Provide the (X, Y) coordinate of the cell's center where the given text is located.  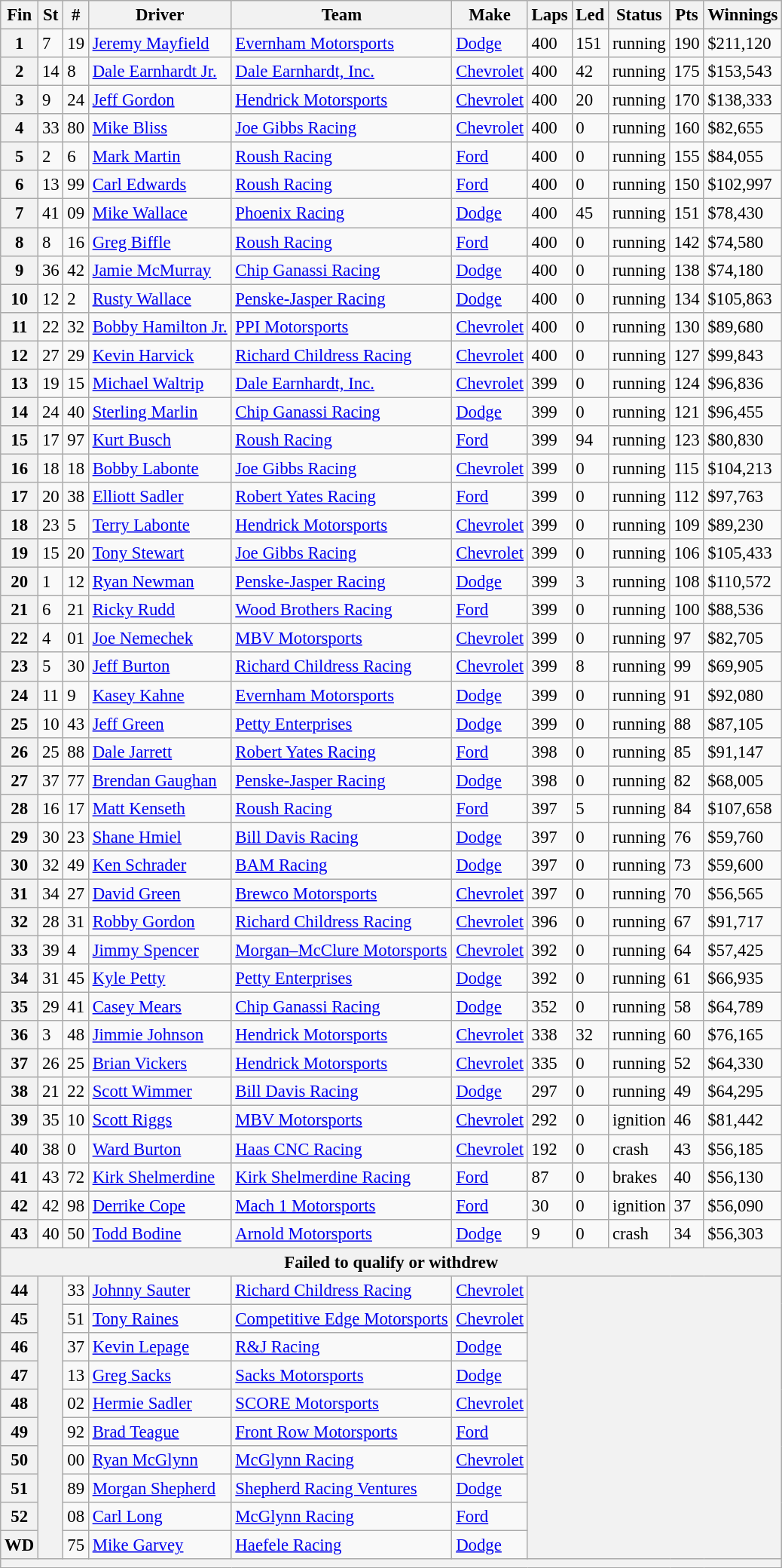
84 (687, 809)
$56,130 (743, 1177)
BAM Racing (342, 865)
Jeremy Mayfield (160, 44)
Mike Bliss (160, 128)
Ward Burton (160, 1149)
108 (687, 582)
Morgan Shepherd (160, 1489)
Carl Long (160, 1517)
109 (687, 525)
Jeff Burton (160, 667)
Competitive Edge Motorsports (342, 1318)
Failed to qualify or withdrew (392, 1262)
123 (687, 440)
106 (687, 553)
61 (687, 978)
$107,658 (743, 809)
64 (687, 951)
Kirk Shelmerdine Racing (342, 1177)
121 (687, 412)
$89,230 (743, 525)
00 (75, 1460)
WD (20, 1545)
60 (687, 1035)
142 (687, 242)
338 (550, 1035)
Casey Mears (160, 1007)
$82,705 (743, 639)
100 (687, 610)
335 (550, 1064)
190 (687, 44)
124 (687, 384)
Make (490, 15)
Ricky Rudd (160, 610)
Sacks Motorsports (342, 1375)
Arnold Motorsports (342, 1233)
67 (687, 922)
$105,863 (743, 299)
$91,147 (743, 752)
Shane Hmiel (160, 837)
Kirk Shelmerdine (160, 1177)
396 (550, 922)
Sterling Marlin (160, 412)
Winnings (743, 15)
Ryan Newman (160, 582)
Ryan McGlynn (160, 1460)
44 (20, 1291)
$84,055 (743, 157)
58 (687, 1007)
Rusty Wallace (160, 299)
Ken Schrader (160, 865)
Scott Riggs (160, 1120)
75 (75, 1545)
brakes (639, 1177)
Dale Jarrett (160, 752)
Driver (160, 15)
$76,165 (743, 1035)
127 (687, 355)
160 (687, 128)
Team (342, 15)
$138,333 (743, 100)
Kevin Harvick (160, 355)
SCORE Motorsports (342, 1404)
Tony Stewart (160, 553)
Tony Raines (160, 1318)
$80,830 (743, 440)
$96,836 (743, 384)
292 (550, 1120)
$74,580 (743, 242)
70 (687, 893)
Kasey Kahne (160, 695)
$91,717 (743, 922)
77 (75, 780)
Bobby Hamilton Jr. (160, 326)
Pts (687, 15)
$59,760 (743, 837)
352 (550, 1007)
112 (687, 497)
Led (591, 15)
Mike Garvey (160, 1545)
$64,295 (743, 1092)
Jeff Green (160, 724)
$102,997 (743, 185)
Status (639, 15)
Morgan–McClure Motorsports (342, 951)
134 (687, 299)
$104,213 (743, 468)
155 (687, 157)
David Green (160, 893)
Mark Martin (160, 157)
82 (687, 780)
Front Row Motorsports (342, 1432)
115 (687, 468)
Wood Brothers Racing (342, 610)
87 (550, 1177)
130 (687, 326)
$69,905 (743, 667)
08 (75, 1517)
$89,680 (743, 326)
$110,572 (743, 582)
$87,105 (743, 724)
$74,180 (743, 270)
98 (75, 1205)
$82,655 (743, 128)
89 (75, 1489)
175 (687, 72)
Joe Nemechek (160, 639)
$211,120 (743, 44)
$56,303 (743, 1233)
Elliott Sadler (160, 497)
Scott Wimmer (160, 1092)
02 (75, 1404)
47 (20, 1375)
80 (75, 128)
Jamie McMurray (160, 270)
Dale Earnhardt Jr. (160, 72)
Michael Waltrip (160, 384)
138 (687, 270)
$59,600 (743, 865)
Haas CNC Racing (342, 1149)
Greg Sacks (160, 1375)
76 (687, 837)
$92,080 (743, 695)
St (51, 15)
Haefele Racing (342, 1545)
$68,005 (743, 780)
Kurt Busch (160, 440)
$88,536 (743, 610)
$64,330 (743, 1064)
192 (550, 1149)
$66,935 (743, 978)
Jimmy Spencer (160, 951)
PPI Motorsports (342, 326)
Brewco Motorsports (342, 893)
91 (687, 695)
73 (687, 865)
85 (687, 752)
$99,843 (743, 355)
$81,442 (743, 1120)
Robby Gordon (160, 922)
Mike Wallace (160, 213)
Carl Edwards (160, 185)
Kevin Lepage (160, 1347)
$105,433 (743, 553)
Matt Kenseth (160, 809)
Hermie Sadler (160, 1404)
Kyle Petty (160, 978)
01 (75, 639)
$57,425 (743, 951)
# (75, 15)
150 (687, 185)
Greg Biffle (160, 242)
170 (687, 100)
$97,763 (743, 497)
Todd Bodine (160, 1233)
$78,430 (743, 213)
Johnny Sauter (160, 1291)
Fin (20, 15)
92 (75, 1432)
Bobby Labonte (160, 468)
72 (75, 1177)
Mach 1 Motorsports (342, 1205)
Jimmie Johnson (160, 1035)
Jeff Gordon (160, 100)
$153,543 (743, 72)
Laps (550, 15)
$56,090 (743, 1205)
$64,789 (743, 1007)
Derrike Cope (160, 1205)
Brian Vickers (160, 1064)
Phoenix Racing (342, 213)
94 (591, 440)
297 (550, 1092)
$56,565 (743, 893)
R&J Racing (342, 1347)
Brendan Gaughan (160, 780)
Shepherd Racing Ventures (342, 1489)
Terry Labonte (160, 525)
Brad Teague (160, 1432)
09 (75, 213)
$56,185 (743, 1149)
$96,455 (743, 412)
